Output the [X, Y] coordinate of the center of the cell containing the given text.  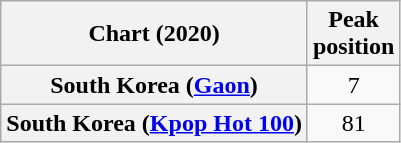
South Korea (Gaon) [154, 85]
Peakposition [353, 34]
7 [353, 85]
81 [353, 123]
Chart (2020) [154, 34]
South Korea (Kpop Hot 100) [154, 123]
